Search for the cell housing the specified text and yield its (x, y) center coordinate. 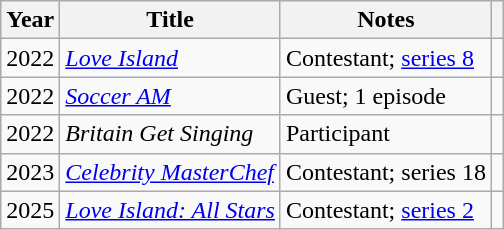
Love Island: All Stars (170, 210)
Notes (386, 20)
Year (30, 20)
Participant (386, 134)
2025 (30, 210)
Contestant; series 8 (386, 58)
Britain Get Singing (170, 134)
2023 (30, 172)
Guest; 1 episode (386, 96)
Celebrity MasterChef (170, 172)
Contestant; series 2 (386, 210)
Contestant; series 18 (386, 172)
Love Island (170, 58)
Title (170, 20)
Soccer AM (170, 96)
